Return [X, Y] of the center of cell containing provided text 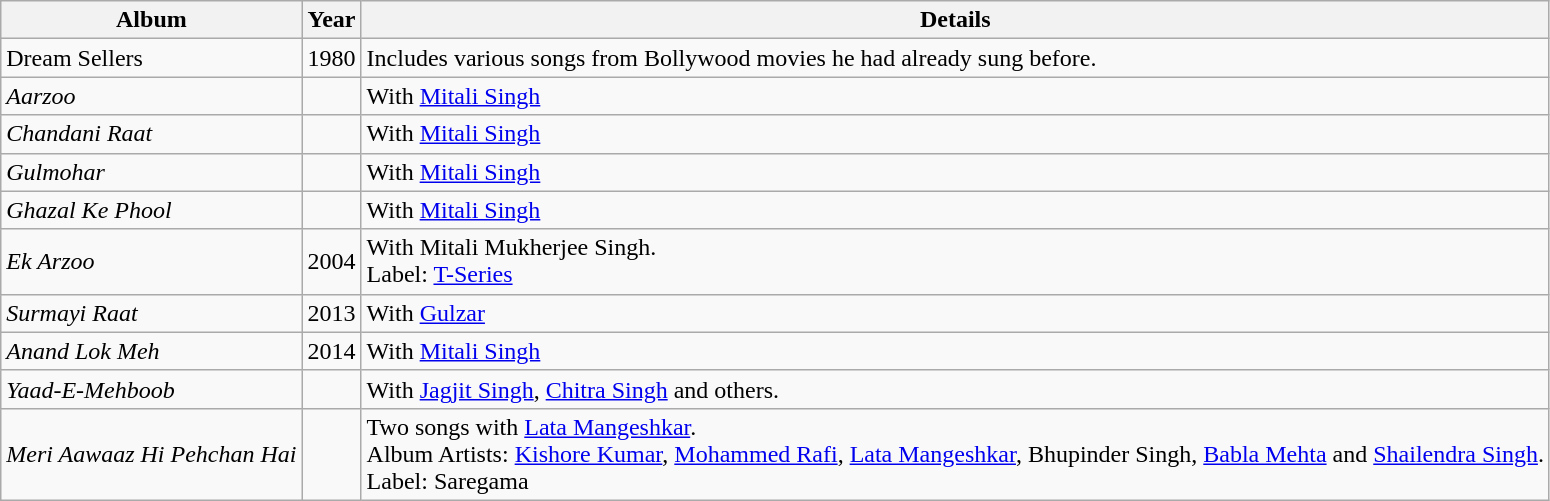
Surmayi Raat [152, 313]
Chandani Raat [152, 134]
With Mitali Mukherjee Singh. Label: T-Series [955, 262]
Yaad-E-Mehboob [152, 389]
With Jagjit Singh, Chitra Singh and others. [955, 389]
1980 [332, 58]
Aarzoo [152, 96]
Dream Sellers [152, 58]
Details [955, 20]
Ek Arzoo [152, 262]
Anand Lok Meh [152, 351]
Ghazal Ke Phool [152, 210]
Gulmohar [152, 172]
Year [332, 20]
2013 [332, 313]
2014 [332, 351]
Meri Aawaaz Hi Pehchan Hai [152, 454]
2004 [332, 262]
Includes various songs from Bollywood movies he had already sung before. [955, 58]
With Gulzar [955, 313]
Album [152, 20]
